From the cell containing the given text, extract its center point as [X, Y] coordinate. 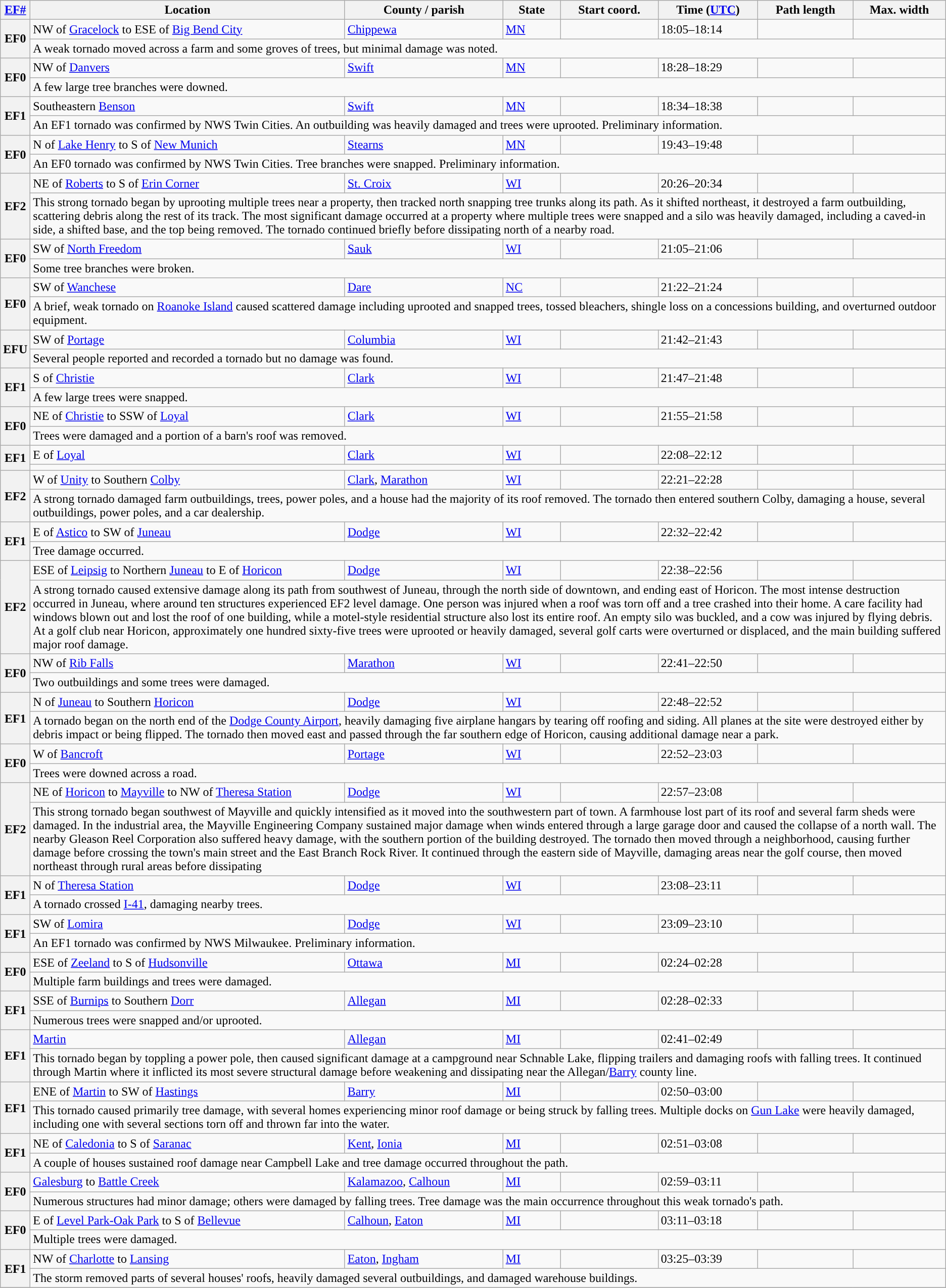
21:22–21:24 [708, 288]
Some tree branches were broken. [488, 268]
Path length [806, 10]
ESE of Zeeland to S of Hudsonville [187, 962]
The storm removed parts of several houses' roofs, heavily damaged several outbuildings, and damaged warehouse buildings. [488, 1278]
NW of Gracelock to ESE of Big Bend City [187, 29]
21:47–21:48 [708, 378]
An EF0 tornado was confirmed by NWS Twin Cities. Tree branches were snapped. Preliminary information. [488, 164]
St. Croix [423, 183]
Martin [187, 1039]
22:38–22:56 [708, 570]
22:08–22:12 [708, 455]
Clark, Marathon [423, 480]
Barry [423, 1091]
22:57–23:08 [708, 792]
22:52–23:03 [708, 754]
Calhoun, Eaton [423, 1220]
19:43–19:48 [708, 145]
Southeastern Benson [187, 106]
W of Bancroft [187, 754]
N of Juneau to Southern Horicon [187, 702]
02:59–03:11 [708, 1182]
NW of Danvers [187, 68]
Eaton, Ingham [423, 1259]
Several people reported and recorded a tornado but no damage was found. [488, 359]
ENE of Martin to SW of Hastings [187, 1091]
22:41–22:50 [708, 663]
Kent, Ionia [423, 1143]
SSE of Burnips to Southern Dorr [187, 1000]
Multiple trees were damaged. [488, 1239]
20:26–20:34 [708, 183]
SW of Wanchese [187, 288]
An EF1 tornado was confirmed by NWS Twin Cities. An outbuilding was heavily damaged and trees were uprooted. Preliminary information. [488, 125]
Numerous trees were snapped and/or uprooted. [488, 1020]
S of Christie [187, 378]
NE of Caledonia to S of Saranac [187, 1143]
EFU [15, 349]
Max. width [900, 10]
18:05–18:14 [708, 29]
02:51–03:08 [708, 1143]
02:41–02:49 [708, 1039]
Trees were damaged and a portion of a barn's roof was removed. [488, 436]
02:50–03:00 [708, 1091]
Start coord. [609, 10]
NE of Christie to SSW of Loyal [187, 416]
Multiple farm buildings and trees were damaged. [488, 981]
Ottawa [423, 962]
SW of Portage [187, 340]
An EF1 tornado was confirmed by NWS Milwaukee. Preliminary information. [488, 943]
A few large trees were snapped. [488, 397]
Numerous structures had minor damage; others were damaged by falling trees. Tree damage was the main occurrence throughout this weak tornado's path. [488, 1201]
A couple of houses sustained roof damage near Campbell Lake and tree damage occurred throughout the path. [488, 1163]
Portage [423, 754]
Tree damage occurred. [488, 551]
NC [532, 288]
NW of Charlotte to Lansing [187, 1259]
A weak tornado moved across a farm and some groves of trees, but minimal damage was noted. [488, 49]
21:05–21:06 [708, 249]
Location [187, 10]
Sauk [423, 249]
A few large tree branches were downed. [488, 87]
E of Level Park-Oak Park to S of Bellevue [187, 1220]
18:34–18:38 [708, 106]
E of Astico to SW of Juneau [187, 532]
Columbia [423, 340]
County / parish [423, 10]
22:48–22:52 [708, 702]
NE of Horicon to Mayville to NW of Theresa Station [187, 792]
23:08–23:11 [708, 885]
Marathon [423, 663]
03:11–03:18 [708, 1220]
Trees were downed across a road. [488, 773]
22:32–22:42 [708, 532]
Galesburg to Battle Creek [187, 1182]
NE of Roberts to S of Erin Corner [187, 183]
23:09–23:10 [708, 924]
A tornado crossed I-41, damaging nearby trees. [488, 904]
W of Unity to Southern Colby [187, 480]
E of Loyal [187, 455]
02:28–02:33 [708, 1000]
18:28–18:29 [708, 68]
Two outbuildings and some trees were damaged. [488, 683]
Chippewa [423, 29]
21:42–21:43 [708, 340]
NW of Rib Falls [187, 663]
Dare [423, 288]
N of Theresa Station [187, 885]
N of Lake Henry to S of New Munich [187, 145]
EF# [15, 10]
SW of North Freedom [187, 249]
21:55–21:58 [708, 416]
22:21–22:28 [708, 480]
Time (UTC) [708, 10]
Stearns [423, 145]
Kalamazoo, Calhoun [423, 1182]
ESE of Leipsig to Northern Juneau to E of Horicon [187, 570]
SW of Lomira [187, 924]
State [532, 10]
03:25–03:39 [708, 1259]
02:24–02:28 [708, 962]
